Extract the (X, Y) coordinate from the center of the cell holding the provided text.  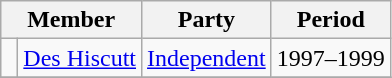
Period (330, 20)
Independent (207, 58)
Member (72, 20)
1997–1999 (330, 58)
Des Hiscutt (80, 58)
Party (207, 20)
